Locate the cell with the specified text and output its (X, Y) center coordinate. 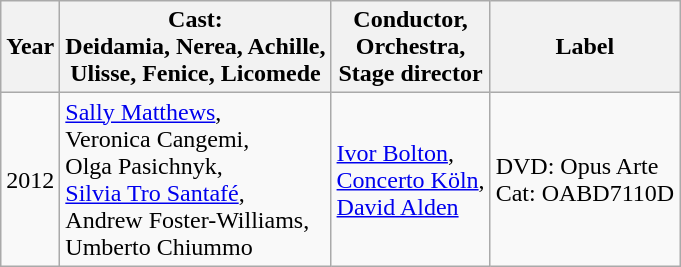
Sally Matthews,Veronica Cangemi,Olga Pasichnyk,Silvia Tro Santafé,Andrew Foster-Williams,Umberto Chiummo (196, 180)
Conductor,Orchestra,Stage director (410, 47)
Cast:Deidamia, Nerea, Achille,Ulisse, Fenice, Licomede (196, 47)
Ivor Bolton,Concerto Köln,David Alden (410, 180)
Year (30, 47)
DVD: Opus ArteCat: OABD7110D (585, 180)
Label (585, 47)
2012 (30, 180)
